Detect which cell encompasses the target text, then output its [x, y] center coordinate. 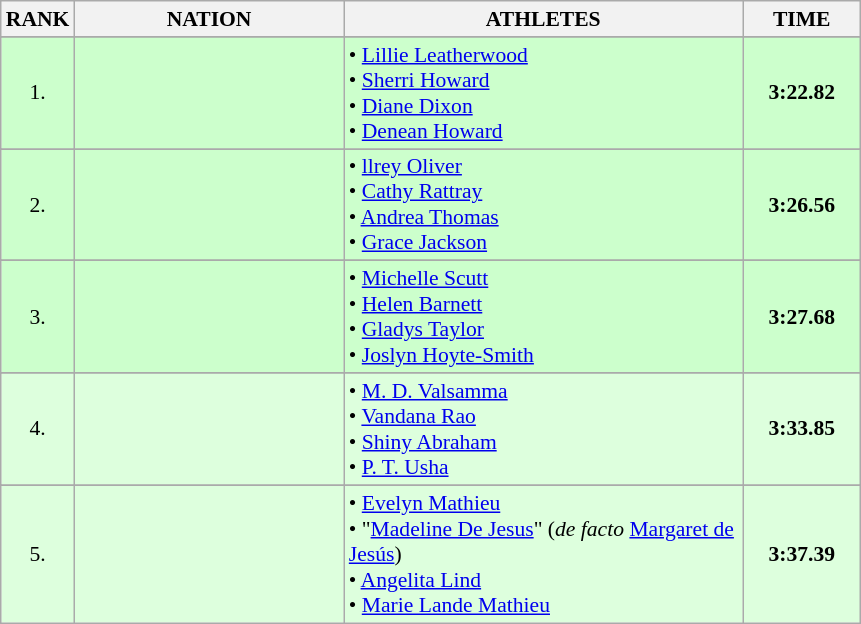
3:27.68 [802, 317]
• llrey Oliver• Cathy Rattray• Andrea Thomas• Grace Jackson [544, 205]
RANK [38, 19]
2. [38, 205]
TIME [802, 19]
• M. D. Valsamma• Vandana Rao• Shiny Abraham• P. T. Usha [544, 429]
3. [38, 317]
3:33.85 [802, 429]
3:22.82 [802, 93]
3:26.56 [802, 205]
• Evelyn Mathieu• "Madeline De Jesus" (de facto Margaret de Jesús)• Angelita Lind• Marie Lande Mathieu [544, 554]
ATHLETES [544, 19]
5. [38, 554]
1. [38, 93]
4. [38, 429]
3:37.39 [802, 554]
• Michelle Scutt• Helen Barnett• Gladys Taylor• Joslyn Hoyte-Smith [544, 317]
NATION [208, 19]
• Lillie Leatherwood• Sherri Howard• Diane Dixon• Denean Howard [544, 93]
